Extract the [x, y] coordinate from the center of the cell holding the provided text.  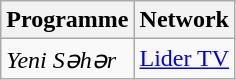
Lider TV [184, 59]
Yeni Səhər [68, 59]
Programme [68, 20]
Network [184, 20]
